Search for the cell housing the specified text and yield its (x, y) center coordinate. 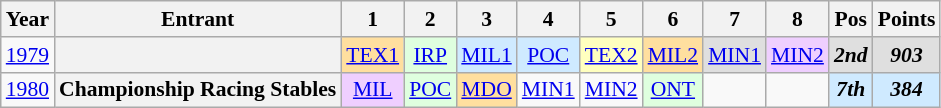
Championship Racing Stables (198, 90)
903 (907, 55)
2nd (851, 55)
Year (28, 19)
MIL2 (673, 55)
ONT (673, 90)
Entrant (198, 19)
1979 (28, 55)
1 (372, 19)
MIL1 (486, 55)
MDO (486, 90)
3 (486, 19)
384 (907, 90)
4 (548, 19)
MIL (372, 90)
5 (612, 19)
8 (798, 19)
Points (907, 19)
7 (734, 19)
TEX2 (612, 55)
7th (851, 90)
2 (430, 19)
6 (673, 19)
Pos (851, 19)
IRP (430, 55)
1980 (28, 90)
TEX1 (372, 55)
